Pinpoint the cell where the given text exists, returning its (X, Y) midpoint coordinate. 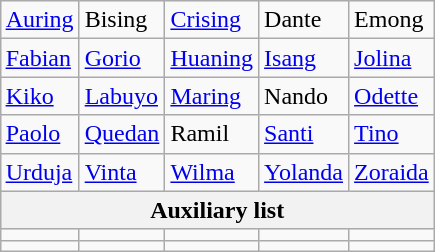
Kiko (40, 96)
Crising (212, 20)
Vinta (122, 172)
Paolo (40, 134)
Huaning (212, 58)
Santi (304, 134)
Wilma (212, 172)
Jolina (392, 58)
Auring (40, 20)
Yolanda (304, 172)
Fabian (40, 58)
Maring (212, 96)
Tino (392, 134)
Auxiliary list (217, 210)
Gorio (122, 58)
Ramil (212, 134)
Isang (304, 58)
Urduja (40, 172)
Emong (392, 20)
Zoraida (392, 172)
Bising (122, 20)
Quedan (122, 134)
Nando (304, 96)
Labuyo (122, 96)
Odette (392, 96)
Dante (304, 20)
